Detect which cell encompasses the target text, then output its (X, Y) center coordinate. 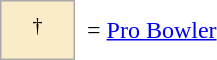
† (38, 30)
